Extract the [x, y] coordinate from the center of the cell holding the provided text.  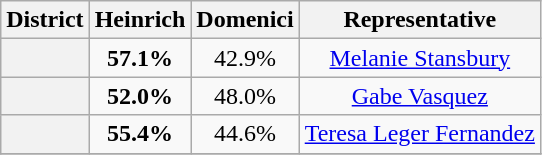
Gabe Vasquez [420, 96]
52.0% [140, 96]
42.9% [245, 58]
Melanie Stansbury [420, 58]
Domenici [245, 20]
Heinrich [140, 20]
55.4% [140, 134]
44.6% [245, 134]
57.1% [140, 58]
District [45, 20]
Representative [420, 20]
Teresa Leger Fernandez [420, 134]
48.0% [245, 96]
